Determine the (x, y) coordinate at the center of the cell enclosing the given text.  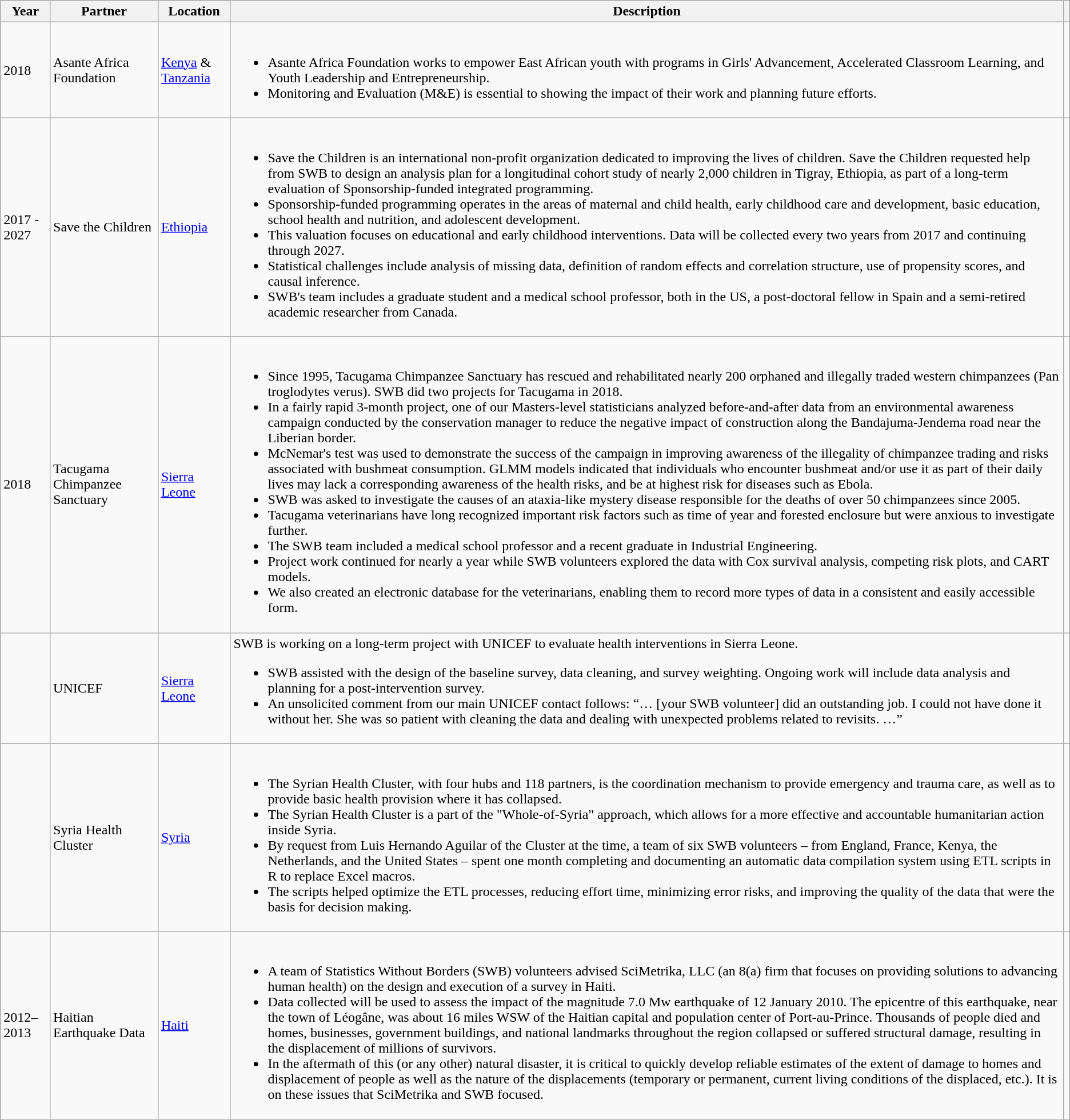
2012–2013 (25, 1025)
Tacugama Chimpanzee Sanctuary (104, 485)
Syria (194, 838)
Year (25, 11)
Description (647, 11)
UNICEF (104, 688)
Partner (104, 11)
Asante Africa Foundation (104, 70)
Save the Children (104, 227)
Haitian Earthquake Data (104, 1025)
Location (194, 11)
Haiti (194, 1025)
Ethiopia (194, 227)
Kenya & Tanzania (194, 70)
2017 - 2027 (25, 227)
Syria Health Cluster (104, 838)
